Identify which cell holds the provided text, then report its (X, Y) central coordinate. 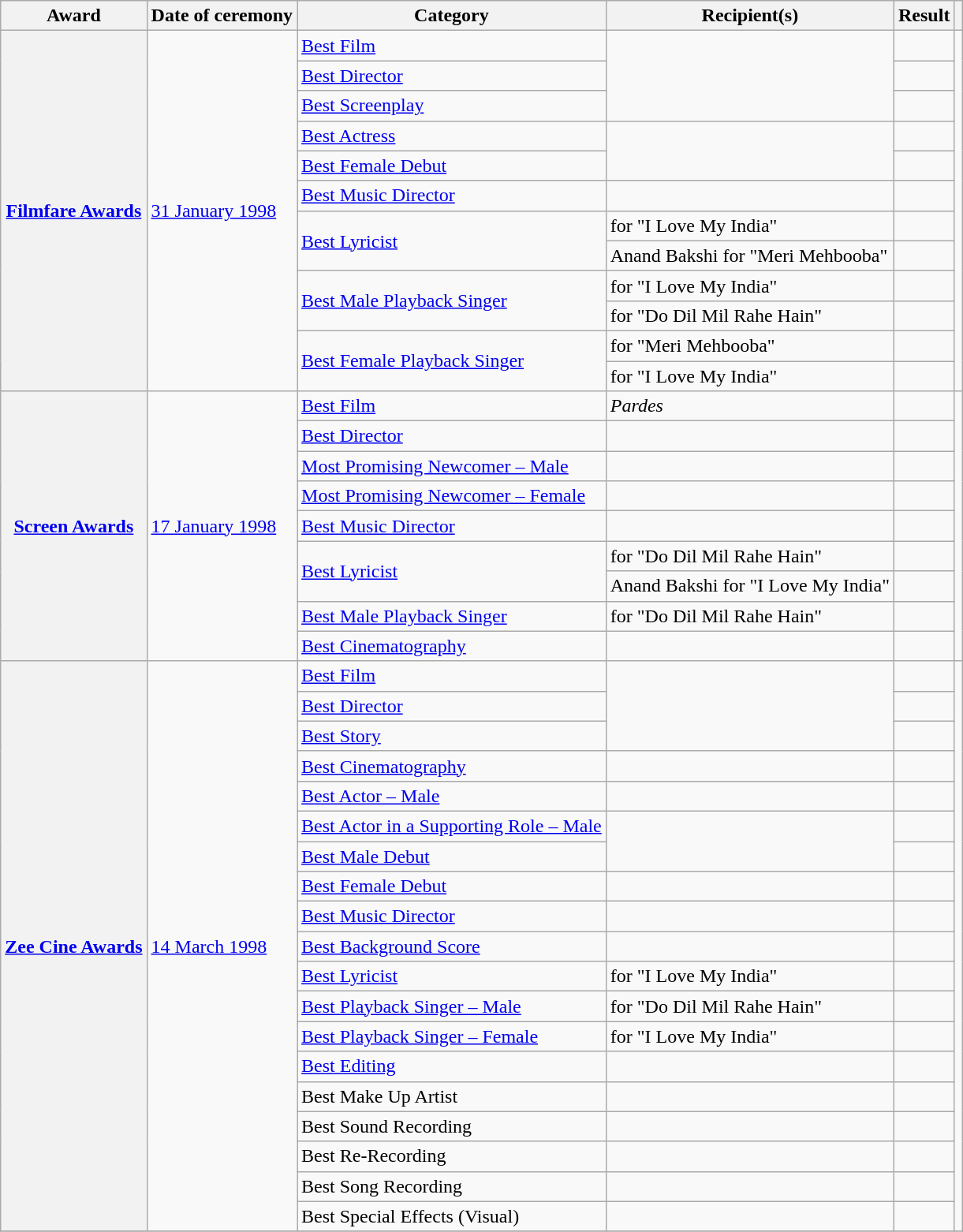
Best Song Recording (452, 1186)
Best Actor – Male (452, 796)
Best Special Effects (Visual) (452, 1216)
Screen Awards (74, 527)
Category (452, 16)
Best Story (452, 736)
Award (74, 16)
Most Promising Newcomer – Male (452, 466)
Anand Bakshi for "I Love My India" (749, 586)
Best Actress (452, 136)
Best Female Playback Singer (452, 360)
Best Playback Singer – Female (452, 1036)
Best Re-Recording (452, 1156)
Best Actor in a Supporting Role – Male (452, 826)
Best Editing (452, 1066)
Anand Bakshi for "Meri Mehbooba" (749, 256)
Best Male Debut (452, 856)
Best Sound Recording (452, 1126)
Recipient(s) (749, 16)
Most Promising Newcomer – Female (452, 496)
14 March 1998 (222, 946)
17 January 1998 (222, 527)
Best Background Score (452, 946)
Zee Cine Awards (74, 946)
Best Playback Singer – Male (452, 1006)
Result (924, 16)
for "Meri Mehbooba" (749, 345)
31 January 1998 (222, 211)
Filmfare Awards (74, 211)
Date of ceremony (222, 16)
Pardes (749, 406)
Best Screenplay (452, 106)
Best Make Up Artist (452, 1096)
